Find where the given text appears and provide that cell's center as [X, Y] coordinate. 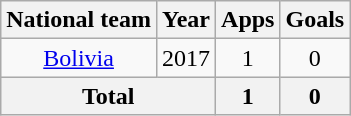
Goals [315, 20]
Year [186, 20]
Bolivia [79, 58]
2017 [186, 58]
Total [108, 96]
Apps [248, 20]
National team [79, 20]
